Search for the cell housing the specified text and yield its [x, y] center coordinate. 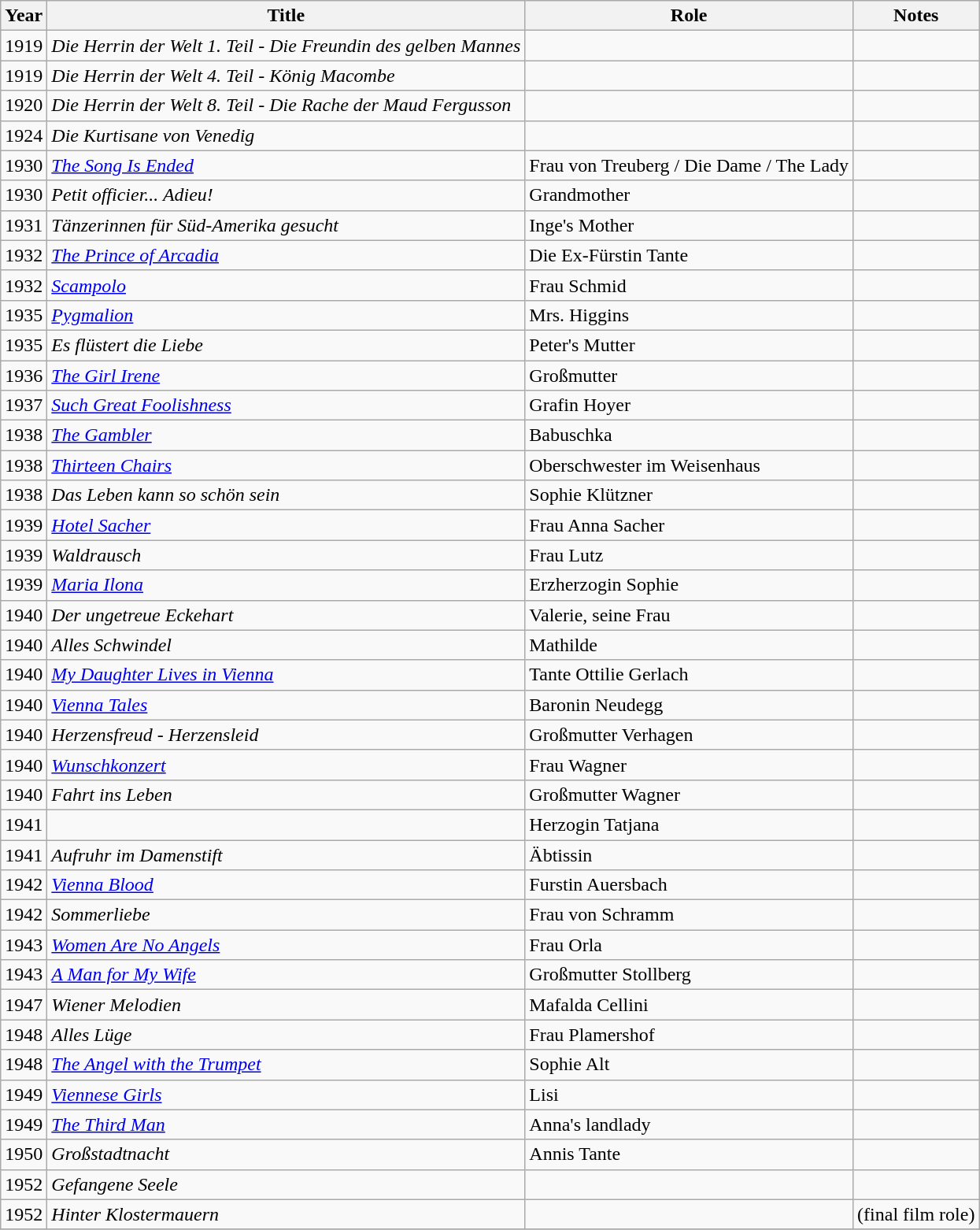
Maria Ilona [287, 585]
Wunschkonzert [287, 765]
Vienna Tales [287, 705]
1920 [24, 106]
The Prince of Arcadia [287, 255]
Tante Ottilie Gerlach [690, 675]
Aufruhr im Damenstift [287, 854]
Scampolo [287, 285]
Herzogin Tatjana [690, 824]
1936 [24, 376]
Wiener Melodien [287, 1005]
Year [24, 16]
Furstin Auersbach [690, 885]
Title [287, 16]
A Man for My Wife [287, 975]
The Song Is Ended [287, 165]
Erzherzogin Sophie [690, 585]
The Third Man [287, 1124]
Das Leben kann so schön sein [287, 495]
The Girl Irene [287, 376]
Sophie Klützner [690, 495]
Alles Schwindel [287, 645]
Inge's Mother [690, 225]
Petit officier... Adieu! [287, 195]
(final film role) [916, 1214]
Großmutter Wagner [690, 795]
Viennese Girls [287, 1095]
Fahrt ins Leben [287, 795]
The Angel with the Trumpet [287, 1065]
Such Great Foolishness [287, 406]
Frau Schmid [690, 285]
Großmutter [690, 376]
1947 [24, 1005]
Lisi [690, 1095]
Die Herrin der Welt 8. Teil - Die Rache der Maud Fergusson [287, 106]
Anna's landlady [690, 1124]
Mafalda Cellini [690, 1005]
1931 [24, 225]
Es flüstert die Liebe [287, 345]
Frau Wagner [690, 765]
Valerie, seine Frau [690, 615]
Äbtissin [690, 854]
Alles Lüge [287, 1035]
My Daughter Lives in Vienna [287, 675]
Frau Plamershof [690, 1035]
Peter's Mutter [690, 345]
Notes [916, 16]
Großmutter Verhagen [690, 735]
Babuschka [690, 435]
Grafin Hoyer [690, 406]
Die Kurtisane von Venedig [287, 135]
Frau von Treuberg / Die Dame / The Lady [690, 165]
Women Are No Angels [287, 945]
Mathilde [690, 645]
Pygmalion [287, 315]
Tänzerinnen für Süd-Amerika gesucht [287, 225]
Hinter Klostermauern [287, 1214]
Großmutter Stollberg [690, 975]
Frau Orla [690, 945]
1950 [24, 1154]
1937 [24, 406]
Sophie Alt [690, 1065]
Thirteen Chairs [287, 465]
Frau Lutz [690, 555]
1924 [24, 135]
Herzensfreud - Herzensleid [287, 735]
Frau von Schramm [690, 915]
Hotel Sacher [287, 525]
Annis Tante [690, 1154]
Die Ex-Fürstin Tante [690, 255]
Vienna Blood [287, 885]
Der ungetreue Eckehart [287, 615]
Role [690, 16]
The Gambler [287, 435]
Großstadtnacht [287, 1154]
Waldrausch [287, 555]
Die Herrin der Welt 1. Teil - Die Freundin des gelben Mannes [287, 46]
Oberschwester im Weisenhaus [690, 465]
Frau Anna Sacher [690, 525]
Baronin Neudegg [690, 705]
Mrs. Higgins [690, 315]
Die Herrin der Welt 4. Teil - König Macombe [287, 76]
Grandmother [690, 195]
Sommerliebe [287, 915]
Gefangene Seele [287, 1184]
